Provide the (x, y) coordinate of the cell's center where the given text is located.  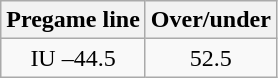
Over/under (210, 20)
Pregame line (74, 20)
52.5 (210, 58)
IU –44.5 (74, 58)
